Extract the [x, y] coordinate from the center of the cell holding the provided text.  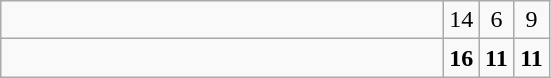
16 [462, 58]
6 [496, 20]
9 [532, 20]
14 [462, 20]
